Determine the (X, Y) coordinate at the center of the cell enclosing the given text.  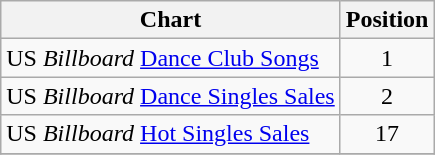
17 (387, 134)
US Billboard Dance Club Songs (170, 58)
2 (387, 96)
Chart (170, 20)
US Billboard Hot Singles Sales (170, 134)
US Billboard Dance Singles Sales (170, 96)
Position (387, 20)
1 (387, 58)
